Locate the cell with the specified text and output its [x, y] center coordinate. 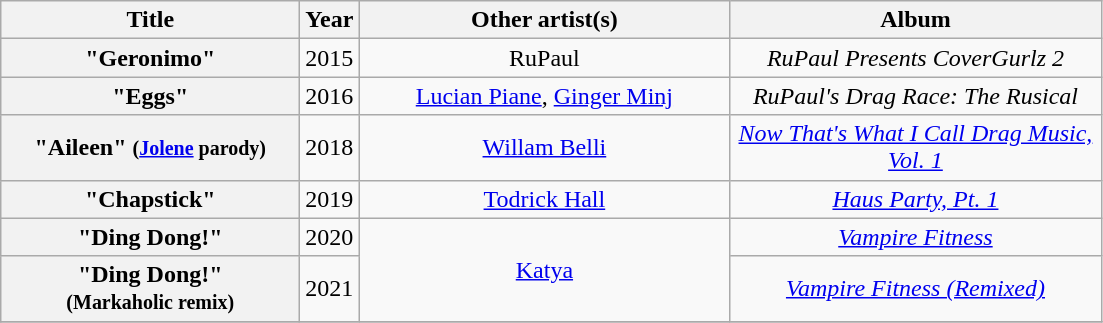
Lucian Piane, Ginger Minj [544, 96]
Vampire Fitness (Remixed) [916, 288]
"Aileen" (Jolene parody) [150, 148]
"Ding Dong!" [150, 237]
Other artist(s) [544, 20]
2016 [330, 96]
2018 [330, 148]
Willam Belli [544, 148]
2020 [330, 237]
RuPaul [544, 58]
Vampire Fitness [916, 237]
2015 [330, 58]
Now That's What I Call Drag Music, Vol. 1 [916, 148]
Year [330, 20]
Katya [544, 270]
RuPaul's Drag Race: The Rusical [916, 96]
2021 [330, 288]
"Ding Dong!" (Markaholic remix) [150, 288]
Album [916, 20]
"Chapstick" [150, 199]
RuPaul Presents CoverGurlz 2 [916, 58]
Todrick Hall [544, 199]
Haus Party, Pt. 1 [916, 199]
2019 [330, 199]
"Eggs" [150, 96]
Title [150, 20]
"Geronimo" [150, 58]
